Return (x, y) of the center of cell containing provided text 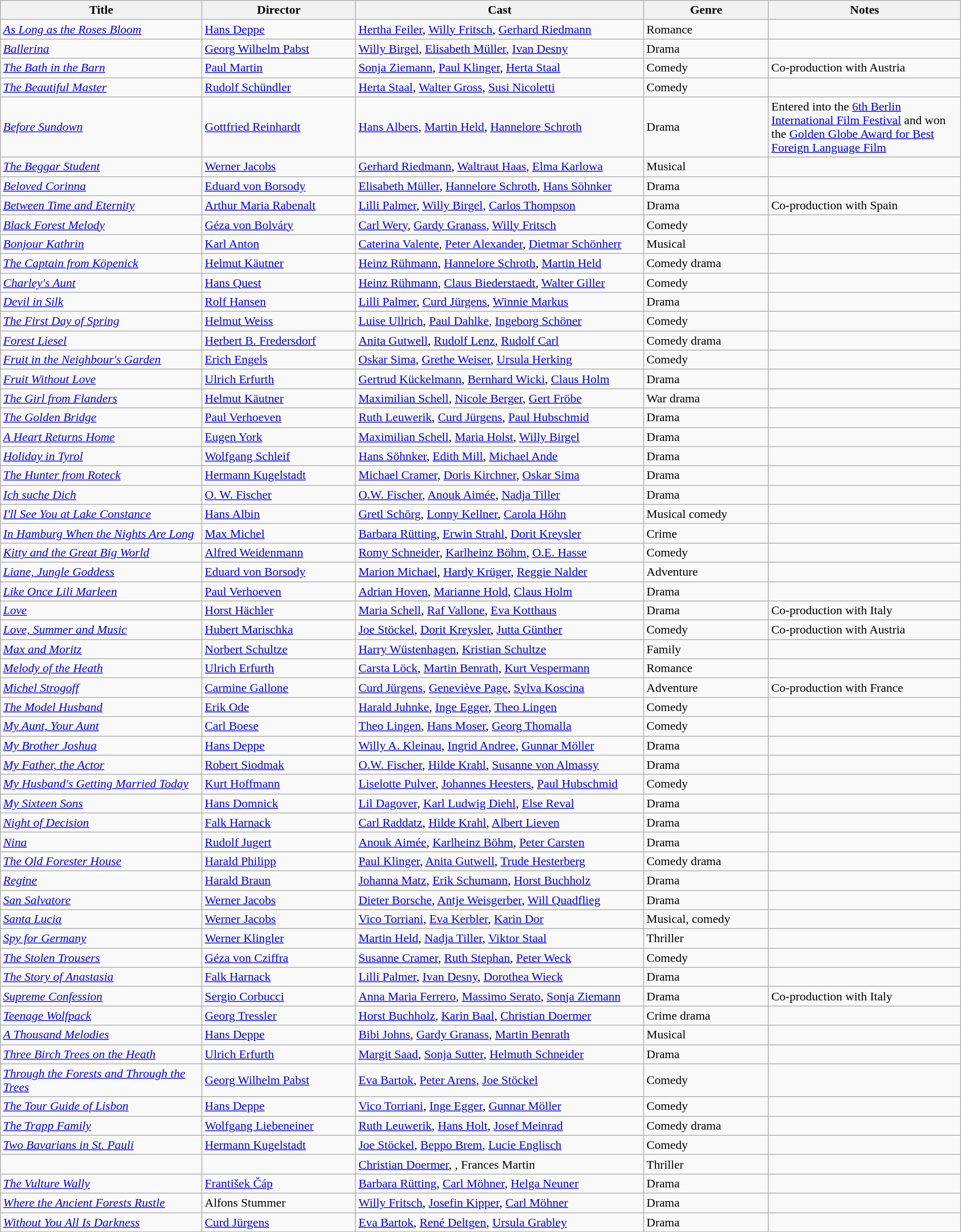
Helmut Weiss (279, 321)
The Golden Bridge (101, 418)
Romy Schneider, Karlheinz Böhm, O.E. Hasse (500, 552)
Holiday in Tyrol (101, 456)
Kurt Hoffmann (279, 784)
Horst Hächler (279, 611)
Carl Boese (279, 726)
My Husband's Getting Married Today (101, 784)
Director (279, 10)
Like Once Lili Marleen (101, 591)
Ruth Leuwerik, Curd Jürgens, Paul Hubschmid (500, 418)
Caterina Valente, Peter Alexander, Dietmar Schönherr (500, 244)
Cast (500, 10)
Supreme Confession (101, 996)
San Salvatore (101, 900)
The Trapp Family (101, 1126)
Erich Engels (279, 360)
Teenage Wolfpack (101, 1016)
Bibi Johns, Gardy Granass, Martin Benrath (500, 1035)
Dieter Borsche, Antje Weisgerber, Will Quadflieg (500, 900)
My Aunt, Your Aunt (101, 726)
Max and Moritz (101, 649)
My Father, the Actor (101, 765)
Bonjour Kathrin (101, 244)
Harald Juhnke, Inge Egger, Theo Lingen (500, 707)
The Beggar Student (101, 167)
Anita Gutwell, Rudolf Lenz, Rudolf Carl (500, 341)
The Beautiful Master (101, 87)
Charley's Aunt (101, 282)
Family (706, 649)
The Bath in the Barn (101, 68)
Georg Tressler (279, 1016)
Norbert Schultze (279, 649)
Eva Bartok, Peter Arens, Joe Stöckel (500, 1080)
Harald Philipp (279, 861)
Willy Fritsch, Josefin Kipper, Carl Möhner (500, 1203)
Through the Forests and Through the Trees (101, 1080)
Heinz Rühmann, Hannelore Schroth, Martin Held (500, 263)
My Brother Joshua (101, 745)
Fruit in the Neighbour's Garden (101, 360)
Lilli Palmer, Ivan Desny, Dorothea Wieck (500, 977)
Gretl Schörg, Lonny Kellner, Carola Höhn (500, 514)
Spy for Germany (101, 939)
Curd Jürgens, Geneviève Page, Sylva Koscina (500, 688)
Max Michel (279, 533)
Maximilian Schell, Maria Holst, Willy Birgel (500, 437)
Black Forest Melody (101, 225)
Carl Wery, Gardy Granass, Willy Fritsch (500, 225)
Luise Ullrich, Paul Dahlke, Ingeborg Schöner (500, 321)
O.W. Fischer, Hilde Krahl, Susanne von Almassy (500, 765)
Eugen York (279, 437)
I'll See You at Lake Constance (101, 514)
Two Bavarians in St. Pauli (101, 1145)
Wolfgang Liebeneiner (279, 1126)
The Story of Anastasia (101, 977)
Elisabeth Müller, Hannelore Schroth, Hans Söhnker (500, 186)
Harry Wüstenhagen, Kristian Schultze (500, 649)
Curd Jürgens (279, 1222)
Carmine Gallone (279, 688)
Fruit Without Love (101, 379)
Susanne Cramer, Ruth Stephan, Peter Weck (500, 958)
Joe Stöckel, Beppo Brem, Lucie Englisch (500, 1145)
Hertha Feiler, Willy Fritsch, Gerhard Riedmann (500, 29)
Theo Lingen, Hans Moser, Georg Thomalla (500, 726)
Co-production with Spain (865, 205)
Nina (101, 842)
Without You All Is Darkness (101, 1222)
Herbert B. Fredersdorf (279, 341)
Ballerina (101, 49)
Willy Birgel, Elisabeth Müller, Ivan Desny (500, 49)
As Long as the Roses Bloom (101, 29)
Hans Quest (279, 282)
Beloved Corinna (101, 186)
The Old Forester House (101, 861)
Ich suche Dich (101, 495)
Michel Strogoff (101, 688)
Hans Domnick (279, 803)
Title (101, 10)
Joe Stöckel, Dorit Kreysler, Jutta Günther (500, 630)
Gottfried Reinhardt (279, 127)
Entered into the 6th Berlin International Film Festival and won the Golden Globe Award for Best Foreign Language Film (865, 127)
A Heart Returns Home (101, 437)
Forest Liesel (101, 341)
Gerhard Riedmann, Waltraut Haas, Elma Karlowa (500, 167)
Martin Held, Nadja Tiller, Viktor Staal (500, 939)
Before Sundown (101, 127)
Rudolf Jugert (279, 842)
Barbara Rütting, Erwin Strahl, Dorit Kreysler (500, 533)
A Thousand Melodies (101, 1035)
Liane, Jungle Goddess (101, 572)
František Čáp (279, 1183)
Vico Torriani, Inge Egger, Gunnar Möller (500, 1106)
Willy A. Kleinau, Ingrid Andree, Gunnar Möller (500, 745)
Love, Summer and Music (101, 630)
Where the Ancient Forests Rustle (101, 1203)
Herta Staal, Walter Gross, Susi Nicoletti (500, 87)
Carsta Löck, Martin Benrath, Kurt Vespermann (500, 668)
Barbara Rütting, Carl Möhner, Helga Neuner (500, 1183)
Crime (706, 533)
Co-production with France (865, 688)
Lilli Palmer, Willy Birgel, Carlos Thompson (500, 205)
Anouk Aimée, Karlheinz Böhm, Peter Carsten (500, 842)
Robert Siodmak (279, 765)
Lilli Palmer, Curd Jürgens, Winnie Markus (500, 302)
Werner Klingler (279, 939)
Margit Saad, Sonja Sutter, Helmuth Schneider (500, 1054)
Musical comedy (706, 514)
Géza von Cziffra (279, 958)
The First Day of Spring (101, 321)
Géza von Bolváry (279, 225)
Carl Raddatz, Hilde Krahl, Albert Lieven (500, 823)
The Girl from Flanders (101, 398)
Oskar Sima, Grethe Weiser, Ursula Herking (500, 360)
Devil in Silk (101, 302)
Arthur Maria Rabenalt (279, 205)
Eva Bartok, René Deltgen, Ursula Grabley (500, 1222)
The Tour Guide of Lisbon (101, 1106)
Love (101, 611)
The Vulture Wally (101, 1183)
Santa Lucia (101, 919)
In Hamburg When the Nights Are Long (101, 533)
Paul Martin (279, 68)
Marion Michael, Hardy Krüger, Reggie Nalder (500, 572)
Michael Cramer, Doris Kirchner, Oskar Sima (500, 475)
Sonja Ziemann, Paul Klinger, Herta Staal (500, 68)
Hans Söhnker, Edith Mill, Michael Ande (500, 456)
Harald Braun (279, 880)
Erik Ode (279, 707)
Johanna Matz, Erik Schumann, Horst Buchholz (500, 880)
Between Time and Eternity (101, 205)
Vico Torriani, Eva Kerbler, Karin Dor (500, 919)
Ruth Leuwerik, Hans Holt, Josef Meinrad (500, 1126)
Hubert Marischka (279, 630)
Rolf Hansen (279, 302)
Rudolf Schündler (279, 87)
Karl Anton (279, 244)
Lil Dagover, Karl Ludwig Diehl, Else Reval (500, 803)
Hans Albin (279, 514)
Alfons Stummer (279, 1203)
The Stolen Trousers (101, 958)
Notes (865, 10)
Heinz Rühmann, Claus Biederstaedt, Walter Giller (500, 282)
Melody of the Heath (101, 668)
Night of Decision (101, 823)
War drama (706, 398)
Anna Maria Ferrero, Massimo Serato, Sonja Ziemann (500, 996)
Sergio Corbucci (279, 996)
Liselotte Pulver, Johannes Heesters, Paul Hubschmid (500, 784)
Genre (706, 10)
Christian Doermer, , Frances Martin (500, 1164)
Musical, comedy (706, 919)
Wolfgang Schleif (279, 456)
The Model Husband (101, 707)
The Hunter from Roteck (101, 475)
Regine (101, 880)
My Sixteen Sons (101, 803)
Maximilian Schell, Nicole Berger, Gert Fröbe (500, 398)
Horst Buchholz, Karin Baal, Christian Doermer (500, 1016)
Kitty and the Great Big World (101, 552)
Maria Schell, Raf Vallone, Eva Kotthaus (500, 611)
O. W. Fischer (279, 495)
The Captain from Köpenick (101, 263)
Adrian Hoven, Marianne Hold, Claus Holm (500, 591)
O.W. Fischer, Anouk Aimée, Nadja Tiller (500, 495)
Gertrud Kückelmann, Bernhard Wicki, Claus Holm (500, 379)
Alfred Weidenmann (279, 552)
Crime drama (706, 1016)
Three Birch Trees on the Heath (101, 1054)
Paul Klinger, Anita Gutwell, Trude Hesterberg (500, 861)
Hans Albers, Martin Held, Hannelore Schroth (500, 127)
